Return the (X, Y) coordinate for the center point of the cell that contains the specified text.  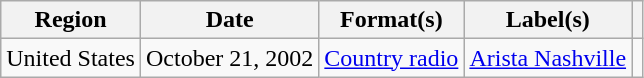
Date (229, 20)
Arista Nashville (548, 58)
October 21, 2002 (229, 58)
Region (71, 20)
United States (71, 58)
Country radio (392, 58)
Label(s) (548, 20)
Format(s) (392, 20)
